Pinpoint the cell where the given text exists, returning its [x, y] midpoint coordinate. 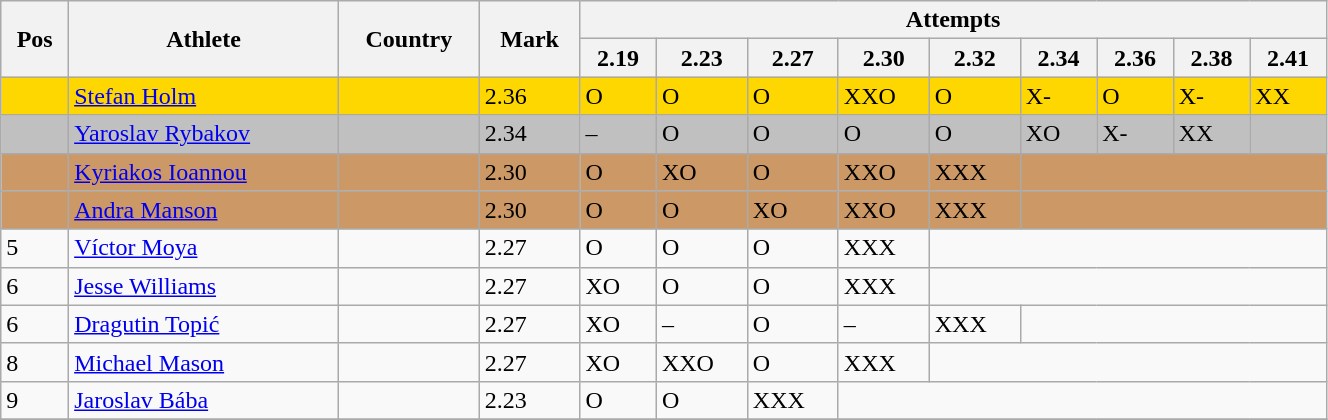
Kyriakos Ioannou [204, 172]
2.38 [1212, 58]
Jaroslav Bába [204, 400]
Country [408, 39]
Víctor Moya [204, 248]
Pos [35, 39]
Stefan Holm [204, 96]
Michael Mason [204, 362]
Jesse Williams [204, 286]
9 [35, 400]
Dragutin Topić [204, 324]
5 [35, 248]
2.41 [1288, 58]
Yaroslav Rybakov [204, 134]
2.32 [974, 58]
Andra Manson [204, 210]
2.19 [618, 58]
Mark [530, 39]
Attempts [954, 20]
Athlete [204, 39]
8 [35, 362]
